Scan for the cell matching the given text and deliver its [X, Y] coordinate at center. 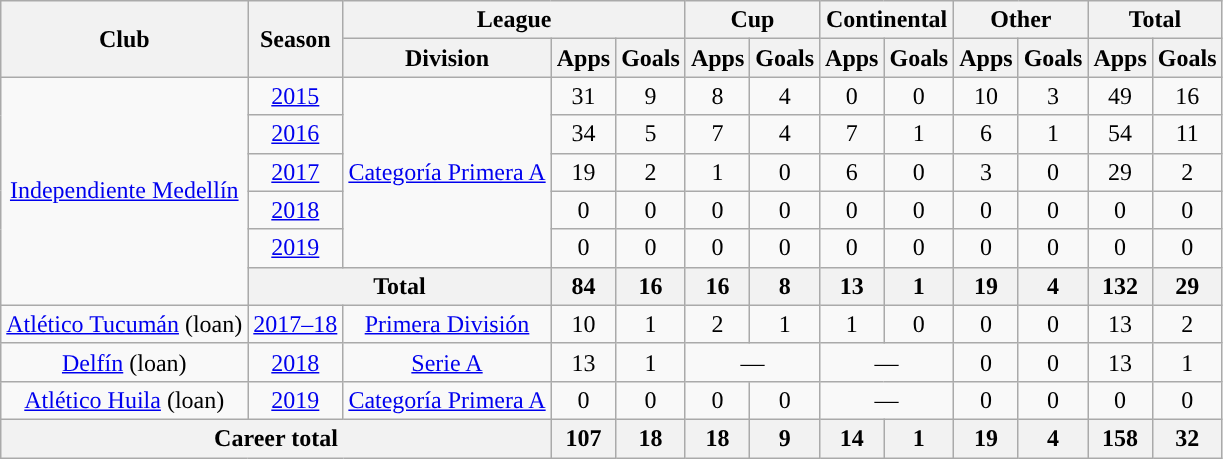
5 [651, 134]
Continental [887, 20]
132 [1120, 286]
2015 [296, 96]
Career total [276, 438]
Season [296, 39]
2017–18 [296, 324]
32 [1187, 438]
Serie A [447, 362]
2017 [296, 172]
Atlético Tucumán (loan) [124, 324]
14 [852, 438]
2016 [296, 134]
Other [1021, 20]
107 [583, 438]
Independiente Medellín [124, 191]
Division [447, 58]
158 [1120, 438]
Cup [752, 20]
54 [1120, 134]
Atlético Huila (loan) [124, 400]
League [514, 20]
31 [583, 96]
11 [1187, 134]
Primera División [447, 324]
49 [1120, 96]
84 [583, 286]
Club [124, 39]
34 [583, 134]
Delfín (loan) [124, 362]
